Determine the [X, Y] coordinate at the center of the cell enclosing the given text.  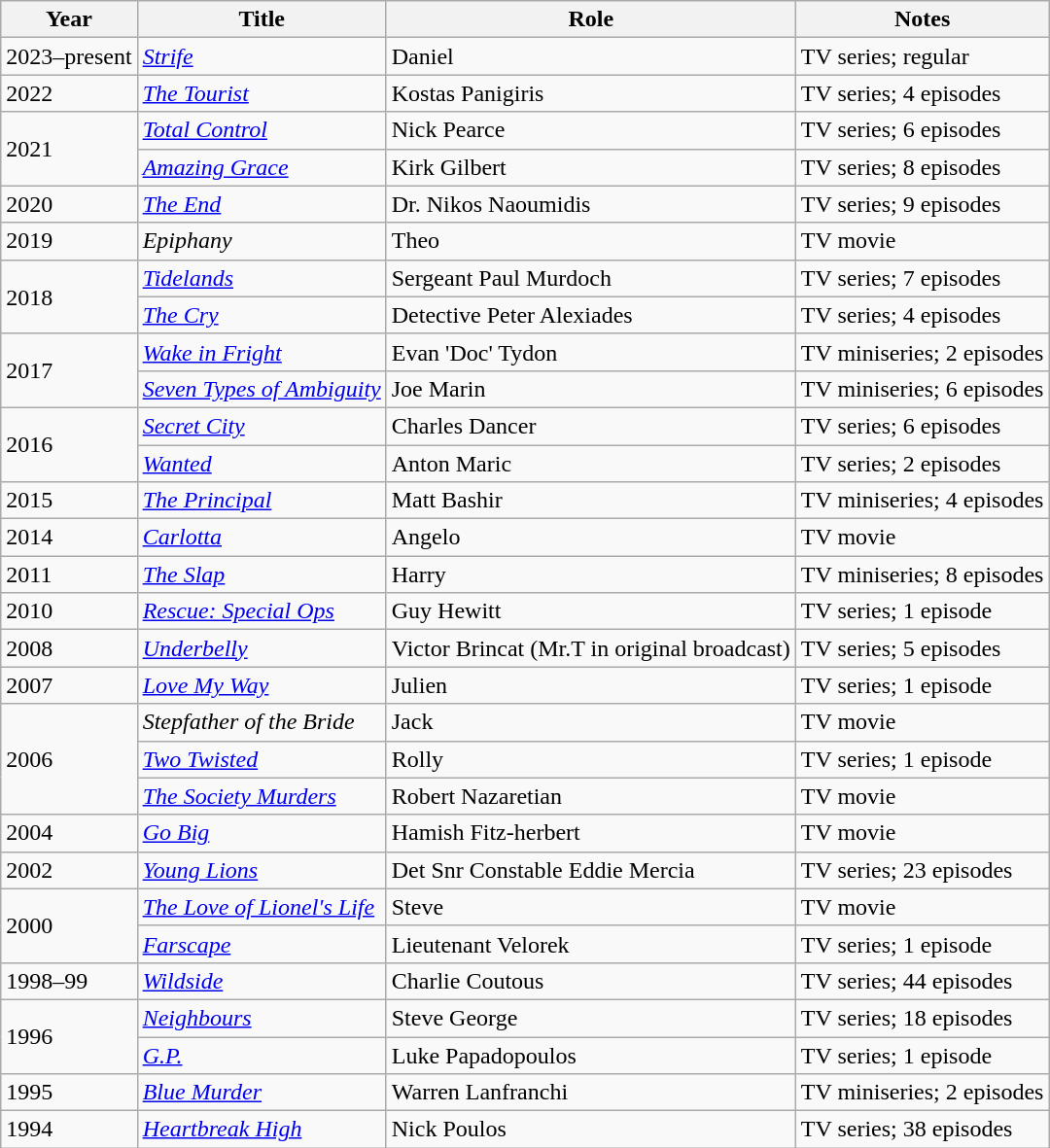
Year [69, 19]
TV series; regular [922, 56]
Joe Marin [591, 389]
TV miniseries; 6 episodes [922, 389]
2014 [69, 538]
The Society Murders [262, 796]
2019 [69, 241]
The Slap [262, 574]
2011 [69, 574]
Total Control [262, 130]
G.P. [262, 1055]
Seven Types of Ambiguity [262, 389]
Underbelly [262, 648]
TV series; 18 episodes [922, 1018]
Harry [591, 574]
Carlotta [262, 538]
Charles Dancer [591, 426]
Warren Lanfranchi [591, 1093]
2017 [69, 370]
Stepfather of the Bride [262, 722]
TV miniseries; 8 episodes [922, 574]
Kostas Panigiris [591, 93]
Go Big [262, 833]
2000 [69, 925]
Epiphany [262, 241]
1996 [69, 1036]
Detective Peter Alexiades [591, 315]
2015 [69, 501]
Daniel [591, 56]
1995 [69, 1093]
Steve [591, 907]
Farscape [262, 944]
2023–present [69, 56]
Julien [591, 685]
Anton Maric [591, 464]
2020 [69, 204]
Wildside [262, 981]
TV series; 38 episodes [922, 1130]
Angelo [591, 538]
2007 [69, 685]
TV series; 2 episodes [922, 464]
Kirk Gilbert [591, 167]
Evan 'Doc' Tydon [591, 352]
TV series; 5 episodes [922, 648]
Secret City [262, 426]
Luke Papadopoulos [591, 1055]
2021 [69, 149]
2002 [69, 870]
Wanted [262, 464]
Steve George [591, 1018]
1998–99 [69, 981]
TV miniseries; 4 episodes [922, 501]
Robert Nazaretian [591, 796]
Sergeant Paul Murdoch [591, 278]
Notes [922, 19]
Role [591, 19]
2008 [69, 648]
2016 [69, 444]
Victor Brincat (Mr.T in original broadcast) [591, 648]
The Cry [262, 315]
The Principal [262, 501]
Wake in Fright [262, 352]
Lieutenant Velorek [591, 944]
The Tourist [262, 93]
Nick Poulos [591, 1130]
2006 [69, 759]
Theo [591, 241]
Title [262, 19]
Det Snr Constable Eddie Mercia [591, 870]
Love My Way [262, 685]
TV series; 9 episodes [922, 204]
Guy Hewitt [591, 611]
2010 [69, 611]
2018 [69, 296]
Rolly [591, 759]
Strife [262, 56]
Jack [591, 722]
Charlie Coutous [591, 981]
Amazing Grace [262, 167]
2004 [69, 833]
Hamish Fitz-herbert [591, 833]
Two Twisted [262, 759]
Rescue: Special Ops [262, 611]
TV series; 8 episodes [922, 167]
Dr. Nikos Naoumidis [591, 204]
The End [262, 204]
The Love of Lionel's Life [262, 907]
TV series; 7 episodes [922, 278]
Neighbours [262, 1018]
Nick Pearce [591, 130]
Blue Murder [262, 1093]
1994 [69, 1130]
TV series; 23 episodes [922, 870]
Heartbreak High [262, 1130]
TV series; 44 episodes [922, 981]
Young Lions [262, 870]
2022 [69, 93]
Tidelands [262, 278]
Matt Bashir [591, 501]
